Search for the cell housing the specified text and yield its [x, y] center coordinate. 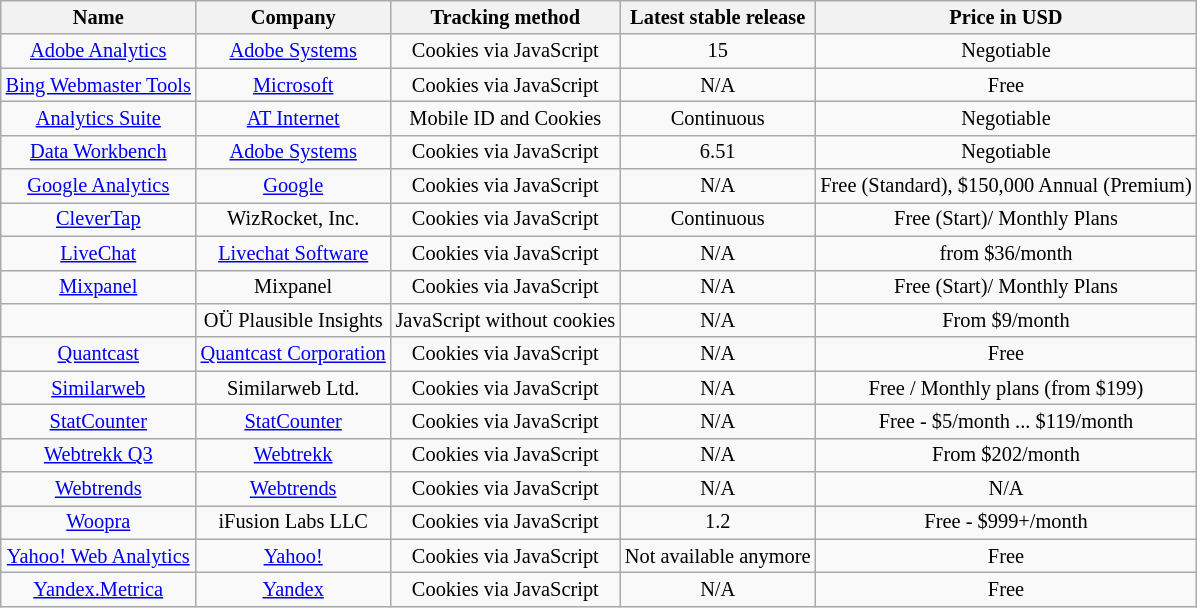
6.51 [718, 152]
Latest stable release [718, 17]
iFusion Labs LLC [294, 522]
Yahoo! Web Analytics [98, 556]
Bing Webmaster Tools [98, 85]
Google [294, 186]
from $36/month [1006, 253]
Price in USD [1006, 17]
Analytics Suite [98, 118]
From $9/month [1006, 320]
OÜ Plausible Insights [294, 320]
Webtrekk Q3 [98, 455]
Company [294, 17]
LiveChat [98, 253]
Livechat Software [294, 253]
Data Workbench [98, 152]
1.2 [718, 522]
Name [98, 17]
Free - $999+/month [1006, 522]
Microsoft [294, 85]
Yahoo! [294, 556]
Yandex [294, 589]
15 [718, 51]
Yandex.Metrica [98, 589]
CleverTap [98, 219]
JavaScript without cookies [506, 320]
Woopra [98, 522]
Google Analytics [98, 186]
Tracking method [506, 17]
AT Internet [294, 118]
Similarweb Ltd. [294, 388]
Free (Standard), $150,000 Annual (Premium) [1006, 186]
Quantcast Corporation [294, 354]
Mobile ID and Cookies [506, 118]
Webtrekk [294, 455]
Adobe Analytics [98, 51]
WizRocket, Inc. [294, 219]
Similarweb [98, 388]
Not available anymore [718, 556]
Quantcast [98, 354]
From $202/month [1006, 455]
Free - $5/month ... $119/month [1006, 421]
Free / Monthly plans (from $199) [1006, 388]
